Identify which cell holds the provided text, then report its [X, Y] central coordinate. 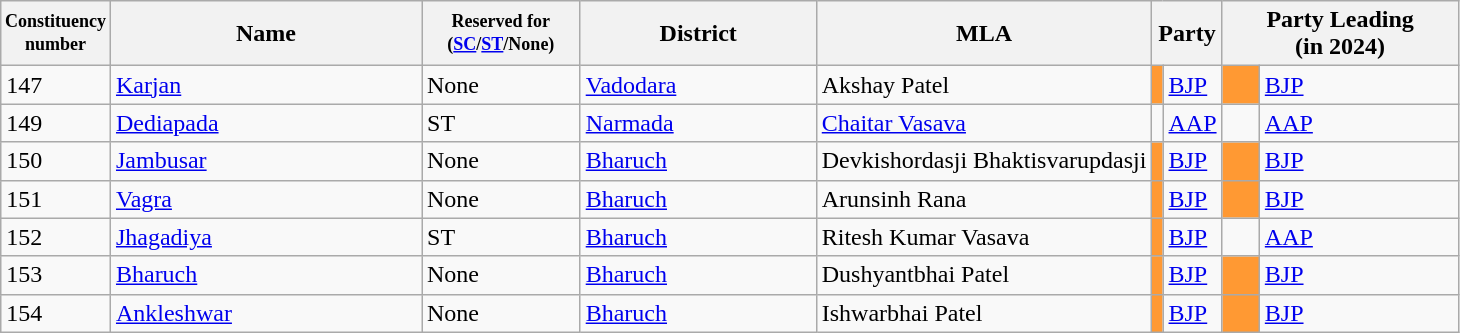
Dediapada [266, 123]
Ankleshwar [266, 313]
149 [56, 123]
Party Leading(in 2024) [1340, 34]
Jambusar [266, 161]
Ishwarbhai Patel [984, 313]
154 [56, 313]
153 [56, 275]
152 [56, 237]
District [698, 34]
Constituency number [56, 34]
Narmada [698, 123]
Reserved for (SC/ST/None) [502, 34]
Jhagadiya [266, 237]
Chaitar Vasava [984, 123]
Akshay Patel [984, 85]
MLA [984, 34]
Vagra [266, 199]
Dushyantbhai Patel [984, 275]
Devkishordasji Bhaktisvarupdasji [984, 161]
Karjan [266, 85]
151 [56, 199]
Name [266, 34]
Ritesh Kumar Vasava [984, 237]
150 [56, 161]
Arunsinh Rana [984, 199]
147 [56, 85]
Vadodara [698, 85]
Party [1187, 34]
